For the text-containing cell, return its midpoint in [x, y] coordinate format. 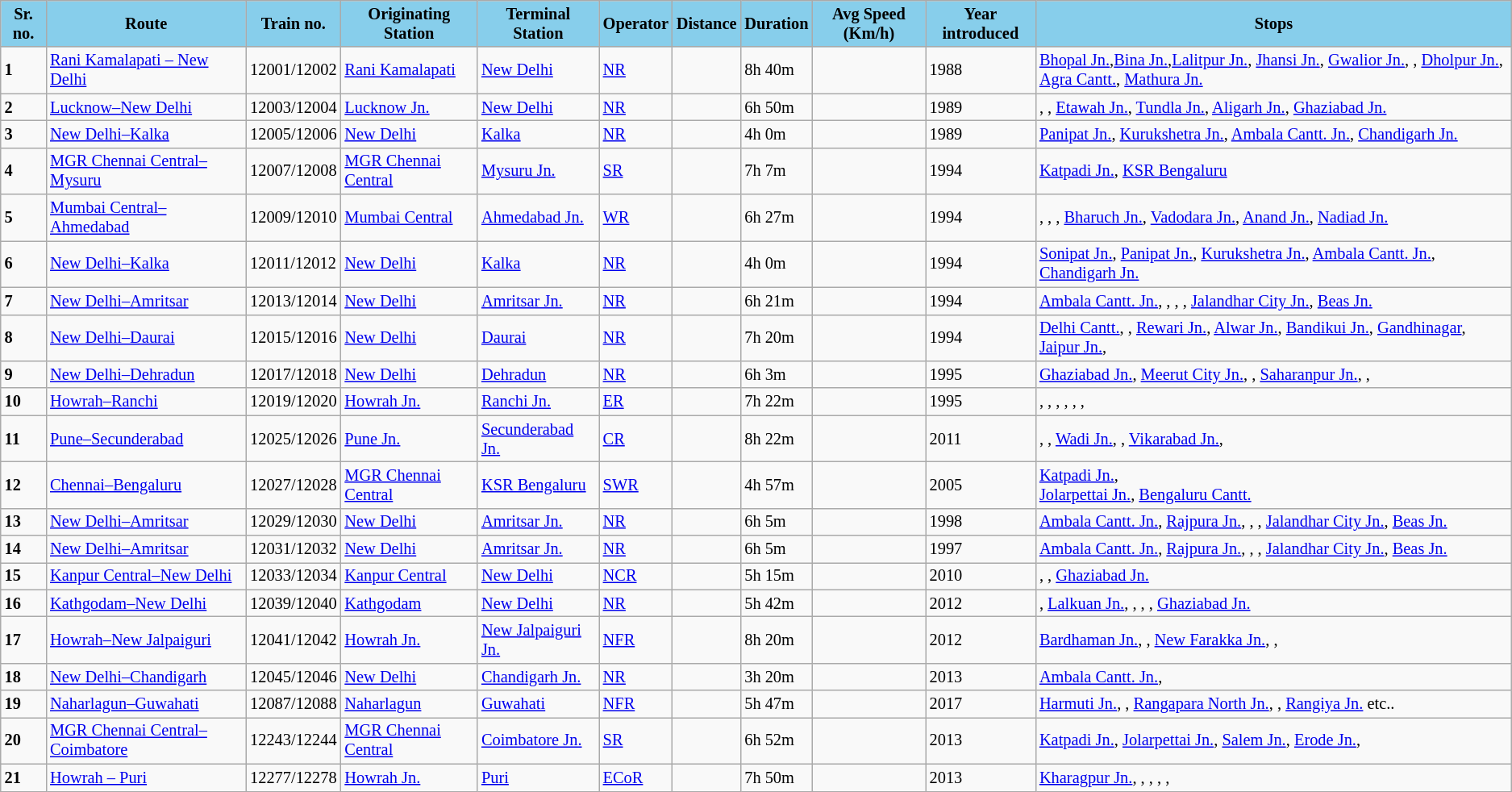
12025/12026 [294, 439]
12007/12008 [294, 171]
, , Wadi Jn., , Vikarabad Jn., [1274, 439]
12031/12032 [294, 549]
CR [635, 439]
12013/12014 [294, 301]
Lucknow–New Delhi [146, 107]
12 [23, 485]
6h 21m [776, 301]
Ghaziabad Jn., Meerut City Jn., , Saharanpur Jn., , [1274, 374]
2005 [981, 485]
2 [23, 107]
Sr. no. [23, 23]
12019/12020 [294, 402]
Secunderabad Jn. [539, 439]
Howrah – Puri [146, 777]
12017/12018 [294, 374]
12029/12030 [294, 522]
Rani Kamalapati – New Delhi [146, 70]
7h 50m [776, 777]
21 [23, 777]
12005/12006 [294, 134]
SWR [635, 485]
Originating Station [409, 23]
Ahmedabad Jn. [539, 218]
Train no. [294, 23]
12039/12040 [294, 603]
Mumbai Central [409, 218]
12045/12046 [294, 677]
12003/12004 [294, 107]
Panipat Jn., Kurukshetra Jn., Ambala Cantt. Jn., Chandigarh Jn. [1274, 134]
Route [146, 23]
Howrah–Ranchi [146, 402]
15 [23, 576]
Kathgodam [409, 603]
12243/12244 [294, 740]
5h 47m [776, 704]
Coimbatore Jn. [539, 740]
Duration [776, 23]
2010 [981, 576]
Kanpur Central [409, 576]
MGR Chennai Central–Mysuru [146, 171]
10 [23, 402]
9 [23, 374]
7h 22m [776, 402]
1 [23, 70]
Bardhaman Jn., , New Farakka Jn., , [1274, 640]
Howrah–New Jalpaiguri [146, 640]
7h 20m [776, 338]
Chennai–Bengaluru [146, 485]
, , Ghaziabad Jn. [1274, 576]
New Delhi–Dehradun [146, 374]
Mysuru Jn. [539, 171]
8 [23, 338]
Puri [539, 777]
New Delhi–Daurai [146, 338]
7h 7m [776, 171]
Rani Kamalapati [409, 70]
Katpadi Jn.,Jolarpettai Jn., Bengaluru Cantt. [1274, 485]
WR [635, 218]
Daurai [539, 338]
6h 52m [776, 740]
New Delhi–Chandigarh [146, 677]
11 [23, 439]
5h 42m [776, 603]
Delhi Cantt., , Rewari Jn., Alwar Jn., Bandikui Jn., Gandhinagar, Jaipur Jn., [1274, 338]
4h 57m [776, 485]
Kanpur Central–New Delhi [146, 576]
Harmuti Jn., , Rangapara North Jn., , Rangiya Jn. etc.. [1274, 704]
2017 [981, 704]
19 [23, 704]
Stops [1274, 23]
Kathgodam–New Delhi [146, 603]
Distance [706, 23]
7 [23, 301]
5 [23, 218]
16 [23, 603]
Ambala Cantt. Jn., , , , Jalandhar City Jn., Beas Jn. [1274, 301]
ER [635, 402]
12033/12034 [294, 576]
12027/12028 [294, 485]
, , , Bharuch Jn., Vadodara Jn., Anand Jn., Nadiad Jn. [1274, 218]
, , Etawah Jn., Tundla Jn., Aligarh Jn., Ghaziabad Jn. [1274, 107]
Mumbai Central–Ahmedabad [146, 218]
Guwahati [539, 704]
17 [23, 640]
12087/12088 [294, 704]
18 [23, 677]
20 [23, 740]
Terminal Station [539, 23]
6h 50m [776, 107]
4 [23, 171]
14 [23, 549]
6h 3m [776, 374]
, Lalkuan Jn., , , , Ghaziabad Jn. [1274, 603]
Sonipat Jn., Panipat Jn., Kurukshetra Jn., Ambala Cantt. Jn., Chandigarh Jn. [1274, 264]
12001/12002 [294, 70]
NCR [635, 576]
Operator [635, 23]
, , , , , , [1274, 402]
Bhopal Jn.,Bina Jn.,Lalitpur Jn., Jhansi Jn., Gwalior Jn., , Dholpur Jn., Agra Cantt., Mathura Jn. [1274, 70]
Kharagpur Jn., , , , , [1274, 777]
Ambala Cantt. Jn., [1274, 677]
5h 15m [776, 576]
Year introduced [981, 23]
8h 22m [776, 439]
Lucknow Jn. [409, 107]
Pune Jn. [409, 439]
8h 40m [776, 70]
1988 [981, 70]
3 [23, 134]
Naharlagun–Guwahati [146, 704]
Pune–Secunderabad [146, 439]
12015/12016 [294, 338]
1998 [981, 522]
Ranchi Jn. [539, 402]
12277/12278 [294, 777]
12009/12010 [294, 218]
ECoR [635, 777]
6h 27m [776, 218]
Katpadi Jn., Jolarpettai Jn., Salem Jn., Erode Jn., [1274, 740]
2011 [981, 439]
Katpadi Jn., KSR Bengaluru [1274, 171]
Avg Speed (Km/h) [868, 23]
6 [23, 264]
New Jalpaiguri Jn. [539, 640]
MGR Chennai Central–Coimbatore [146, 740]
13 [23, 522]
KSR Bengaluru [539, 485]
3h 20m [776, 677]
Naharlagun [409, 704]
Chandigarh Jn. [539, 677]
12011/12012 [294, 264]
Dehradun [539, 374]
1997 [981, 549]
12041/12042 [294, 640]
8h 20m [776, 640]
